Return [x, y] of the center of cell containing provided text 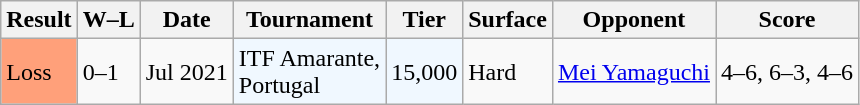
Mei Yamaguchi [634, 72]
Loss [39, 72]
Tier [424, 20]
Hard [508, 72]
Tournament [309, 20]
Score [788, 20]
W–L [108, 20]
Result [39, 20]
15,000 [424, 72]
ITF Amarante, Portugal [309, 72]
0–1 [108, 72]
Jul 2021 [186, 72]
Date [186, 20]
4–6, 6–3, 4–6 [788, 72]
Opponent [634, 20]
Surface [508, 20]
